Locate the cell with the specified text and output its [x, y] center coordinate. 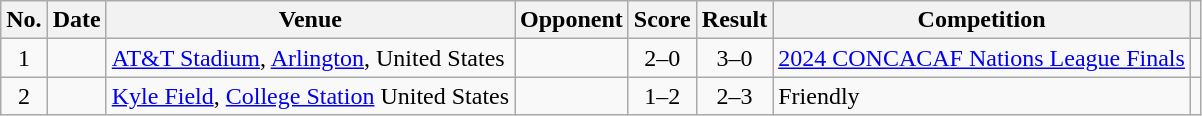
1–2 [662, 96]
3–0 [734, 58]
2–0 [662, 58]
2–3 [734, 96]
No. [24, 20]
2 [24, 96]
Date [76, 20]
AT&T Stadium, Arlington, United States [310, 58]
Competition [982, 20]
1 [24, 58]
Friendly [982, 96]
Opponent [572, 20]
Kyle Field, College Station United States [310, 96]
Result [734, 20]
Score [662, 20]
2024 CONCACAF Nations League Finals [982, 58]
Venue [310, 20]
